Search for the cell housing the specified text and yield its [x, y] center coordinate. 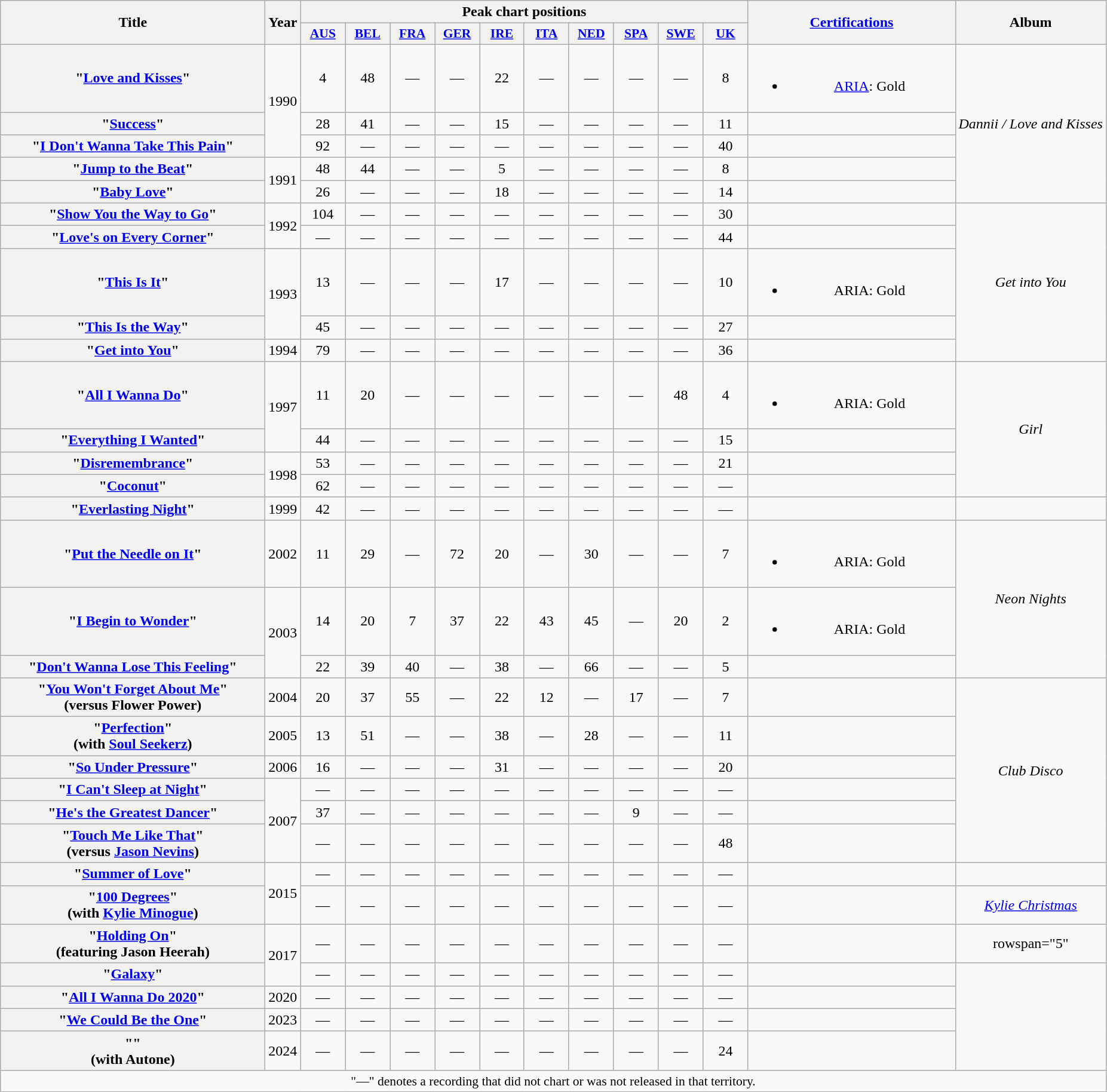
21 [725, 463]
UK [725, 34]
12 [546, 698]
"Jump to the Beat" [133, 169]
"Touch Me Like That" (versus Jason Nevins) [133, 843]
104 [323, 214]
"So Under Pressure" [133, 767]
1994 [283, 350]
2002 [283, 553]
GER [458, 34]
"I Can't Sleep at Night" [133, 790]
29 [368, 553]
53 [323, 463]
"Everlasting Night" [133, 508]
"You Won't Forget About Me" (versus Flower Power) [133, 698]
62 [323, 486]
2007 [283, 821]
26 [323, 192]
"All I Wanna Do" [133, 395]
2024 [283, 1050]
"Show You the Way to Go" [133, 214]
"He's the Greatest Dancer" [133, 812]
NED [591, 34]
2006 [283, 767]
Year [283, 23]
Album [1031, 23]
72 [458, 553]
"Everything I Wanted" [133, 440]
IRE [502, 34]
66 [591, 666]
"Coconut" [133, 486]
"Summer of Love" [133, 874]
Get into You [1031, 282]
2005 [283, 736]
"Baby Love" [133, 192]
1999 [283, 508]
ITA [546, 34]
16 [323, 767]
41 [368, 124]
"Success" [133, 124]
2017 [283, 955]
39 [368, 666]
BEL [368, 34]
"Galaxy" [133, 974]
"I Begin to Wonder" [133, 621]
55 [412, 698]
"Holding On" (featuring Jason Heerah) [133, 944]
Dannii / Love and Kisses [1031, 123]
36 [725, 350]
SWE [681, 34]
42 [323, 508]
AUS [323, 34]
"This Is It" [133, 282]
27 [725, 327]
18 [502, 192]
"100 Degrees" (with Kylie Minogue) [133, 904]
rowspan="5" [1031, 944]
Peak chart positions [525, 12]
"All I Wanna Do 2020" [133, 997]
SPA [636, 34]
1992 [283, 226]
2 [725, 621]
"I Don't Wanna Take This Pain" [133, 146]
"This Is the Way" [133, 327]
1991 [283, 180]
FRA [412, 34]
"Love's on Every Corner" [133, 237]
2003 [283, 632]
2015 [283, 894]
43 [546, 621]
92 [323, 146]
"Disremembrance" [133, 463]
"Love and Kisses" [133, 78]
Title [133, 23]
"—" denotes a recording that did not chart or was not released in that territory. [553, 1081]
1998 [283, 474]
Kylie Christmas [1031, 904]
31 [502, 767]
2004 [283, 698]
"We Could Be the One" [133, 1020]
"" (with Autone) [133, 1050]
2023 [283, 1020]
24 [725, 1050]
9 [636, 812]
51 [368, 736]
"Don't Wanna Lose This Feeling" [133, 666]
"Put the Needle on It" [133, 553]
1990 [283, 100]
Neon Nights [1031, 599]
Girl [1031, 429]
Certifications [852, 23]
"Perfection" (with Soul Seekerz) [133, 736]
2020 [283, 997]
1997 [283, 406]
10 [725, 282]
"Get into You" [133, 350]
Club Disco [1031, 771]
1993 [283, 294]
79 [323, 350]
